Scan for the cell matching the given text and deliver its [x, y] coordinate at center. 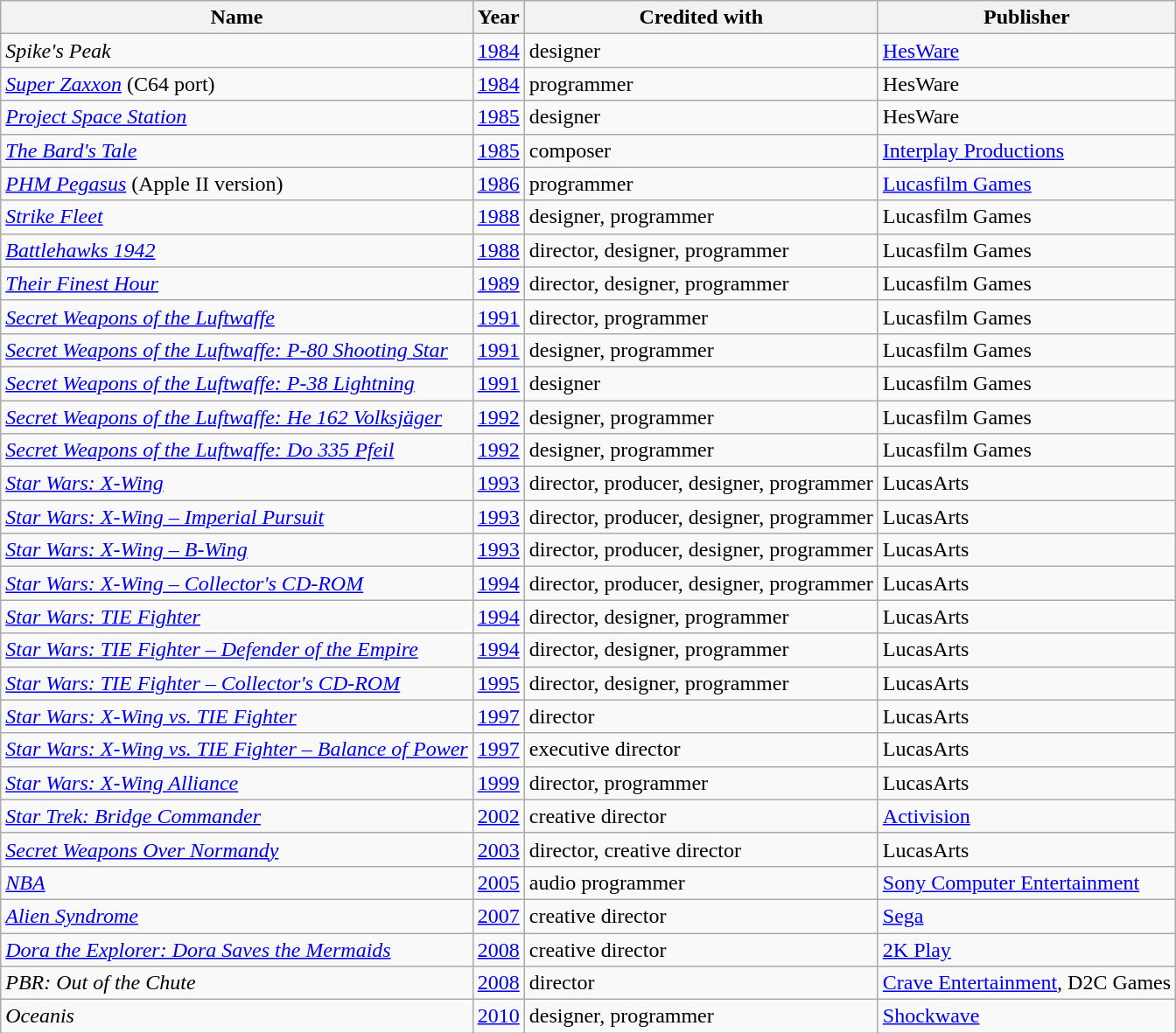
Year [499, 17]
Project Space Station [236, 117]
Star Wars: X-Wing – B-Wing [236, 550]
2K Play [1026, 949]
Star Wars: TIE Fighter – Collector's CD-ROM [236, 683]
PBR: Out of the Chute [236, 983]
Secret Weapons Over Normandy [236, 849]
Star Wars: X-Wing – Collector's CD-ROM [236, 583]
Battlehawks 1942 [236, 250]
Alien Syndrome [236, 916]
Super Zaxxon (C64 port) [236, 84]
Publisher [1026, 17]
executive director [701, 750]
Activision [1026, 816]
2003 [499, 849]
Dora the Explorer: Dora Saves the Mermaids [236, 949]
2010 [499, 1016]
1989 [499, 283]
Secret Weapons of the Luftwaffe: P-80 Shooting Star [236, 350]
Secret Weapons of the Luftwaffe: Do 335 Pfeil [236, 450]
2005 [499, 883]
1986 [499, 184]
Shockwave [1026, 1016]
audio programmer [701, 883]
Secret Weapons of the Luftwaffe [236, 317]
2002 [499, 816]
Crave Entertainment, D2C Games [1026, 983]
Sony Computer Entertainment [1026, 883]
Star Wars: X-Wing Alliance [236, 783]
Secret Weapons of the Luftwaffe: He 162 Volksjäger [236, 417]
director, creative director [701, 849]
PHM Pegasus (Apple II version) [236, 184]
Sega [1026, 916]
Their Finest Hour [236, 283]
Star Wars: X-Wing [236, 484]
Spike's Peak [236, 51]
Strike Fleet [236, 217]
Oceanis [236, 1016]
Credited with [701, 17]
Star Wars: TIE Fighter – Defender of the Empire [236, 650]
Interplay Productions [1026, 150]
Name [236, 17]
The Bard's Tale [236, 150]
Secret Weapons of the Luftwaffe: P-38 Lightning [236, 383]
1995 [499, 683]
1999 [499, 783]
Star Wars: X-Wing vs. TIE Fighter – Balance of Power [236, 750]
Star Trek: Bridge Commander [236, 816]
Star Wars: X-Wing – Imperial Pursuit [236, 517]
NBA [236, 883]
2007 [499, 916]
Star Wars: TIE Fighter [236, 617]
composer [701, 150]
Star Wars: X-Wing vs. TIE Fighter [236, 716]
